Pinpoint the cell where the given text exists, returning its [X, Y] midpoint coordinate. 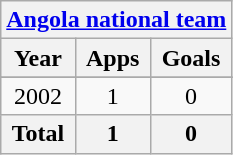
2002 [38, 96]
Goals [191, 58]
Year [38, 58]
Apps [112, 58]
Angola national team [116, 20]
Total [38, 134]
